Scan for the cell matching the given text and deliver its (X, Y) coordinate at center. 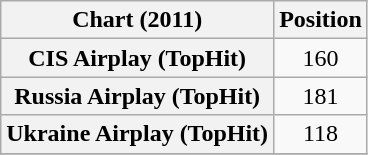
Russia Airplay (TopHit) (138, 96)
181 (321, 96)
118 (321, 134)
CIS Airplay (TopHit) (138, 58)
160 (321, 58)
Chart (2011) (138, 20)
Position (321, 20)
Ukraine Airplay (TopHit) (138, 134)
